Identify which cell holds the provided text, then report its [X, Y] central coordinate. 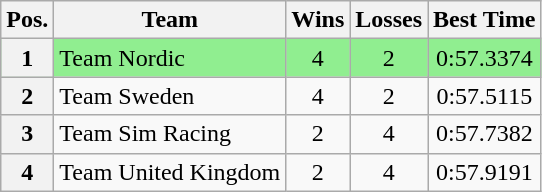
1 [28, 58]
Team United Kingdom [170, 172]
0:57.9191 [485, 172]
0:57.3374 [485, 58]
Team Sim Racing [170, 134]
0:57.7382 [485, 134]
Pos. [28, 20]
Team Sweden [170, 96]
Wins [318, 20]
0:57.5115 [485, 96]
Best Time [485, 20]
3 [28, 134]
Team Nordic [170, 58]
Team [170, 20]
Losses [389, 20]
